Return (X, Y) of the center of cell containing provided text 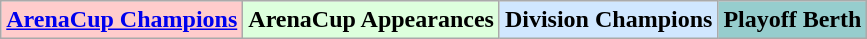
Division Champions (608, 20)
ArenaCup Appearances (372, 20)
Playoff Berth (792, 20)
ArenaCup Champions (122, 20)
